Provide the (X, Y) coordinate of the cell's center where the given text is located.  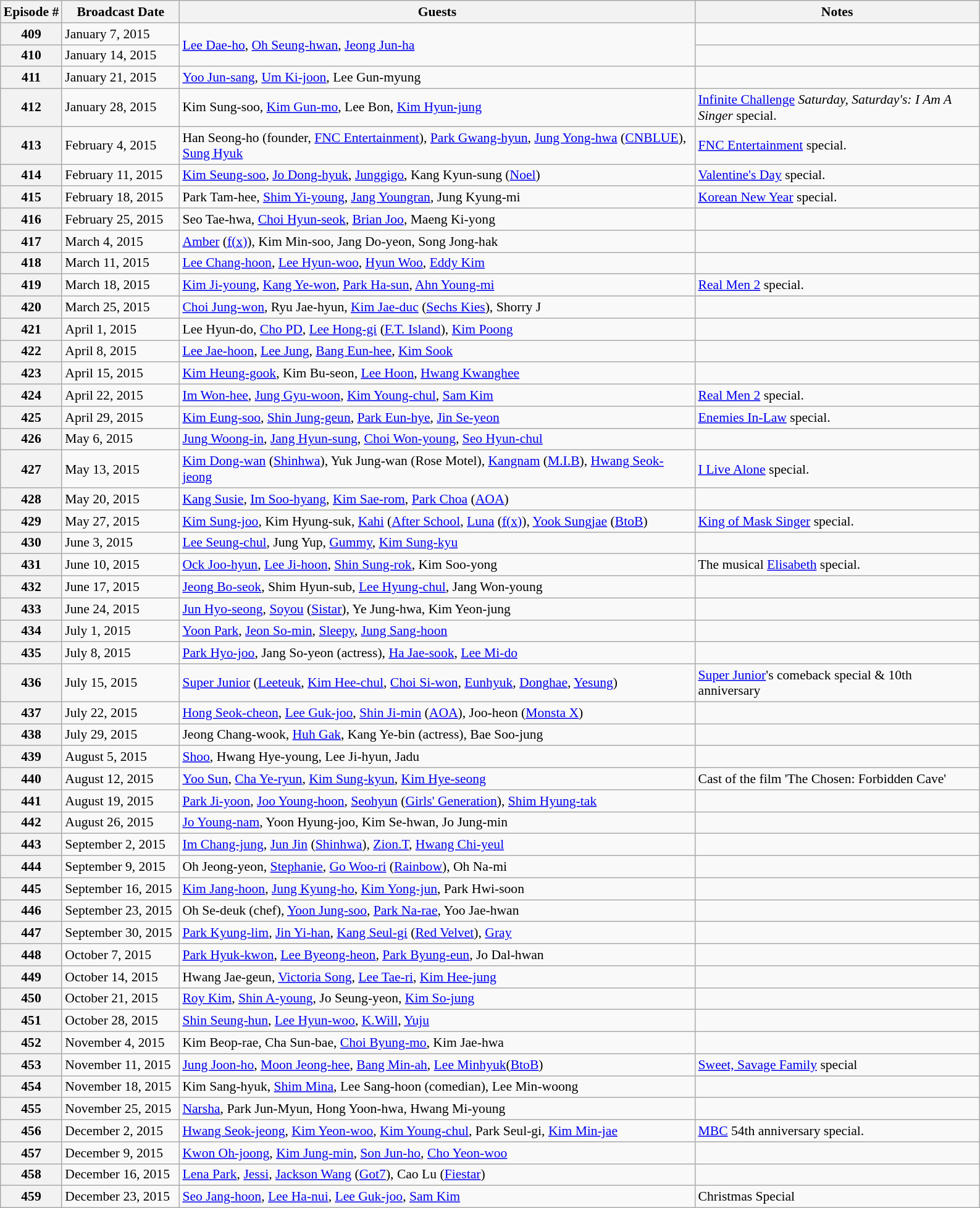
Lee Jae-hoon, Lee Jung, Bang Eun-hee, Kim Sook (437, 351)
436 (31, 683)
Lee Seung-chul, Jung Yup, Gummy, Kim Sung-kyu (437, 543)
July 15, 2015 (120, 683)
442 (31, 823)
MBC 54th anniversary special. (837, 1131)
Cast of the film 'The Chosen: Forbidden Cave' (837, 779)
409 (31, 34)
Episode # (31, 12)
Kim Eung-soo, Shin Jung-geun, Park Eun-hye, Jin Se-yeon (437, 417)
October 21, 2015 (120, 999)
452 (31, 1043)
430 (31, 543)
January 21, 2015 (120, 78)
May 13, 2015 (120, 469)
Kim Sung-joo, Kim Hyung-suk, Kahi (After School, Luna (f(x)), Yook Sungjae (BtoB) (437, 521)
446 (31, 911)
412 (31, 107)
431 (31, 565)
Guests (437, 12)
Lee Hyun-do, Cho PD, Lee Hong-gi (F.T. Island), Kim Poong (437, 329)
April 15, 2015 (120, 374)
January 14, 2015 (120, 56)
Kwon Oh-joong, Kim Jung-min, Son Jun-ho, Cho Yeon-woo (437, 1153)
July 29, 2015 (120, 735)
451 (31, 1021)
Kim Sang-hyuk, Shim Mina, Lee Sang-hoon (comedian), Lee Min-woong (437, 1087)
Jung Woong-in, Jang Hyun-sung, Choi Won-young, Seo Hyun-chul (437, 439)
Im Won-hee, Jung Gyu-woon, Kim Young-chul, Sam Kim (437, 395)
Park Kyung-lim, Jin Yi-han, Kang Seul-gi (Red Velvet), Gray (437, 933)
Jun Hyo-seong, Soyou (Sistar), Ye Jung-hwa, Kim Yeon-jung (437, 609)
Jo Young-nam, Yoon Hyung-joo, Kim Se-hwan, Jo Jung-min (437, 823)
426 (31, 439)
455 (31, 1109)
458 (31, 1175)
441 (31, 801)
Oh Jeong-yeon, Stephanie, Go Woo-ri (Rainbow), Oh Na-mi (437, 867)
June 3, 2015 (120, 543)
March 11, 2015 (120, 263)
April 29, 2015 (120, 417)
439 (31, 757)
October 7, 2015 (120, 955)
428 (31, 499)
March 25, 2015 (120, 308)
November 25, 2015 (120, 1109)
Jung Joon-ho, Moon Jeong-hee, Bang Min-ah, Lee Minhyuk(BtoB) (437, 1065)
November 18, 2015 (120, 1087)
440 (31, 779)
447 (31, 933)
Kim Sung-soo, Kim Gun-mo, Lee Bon, Kim Hyun-jung (437, 107)
August 12, 2015 (120, 779)
418 (31, 263)
Kang Susie, Im Soo-hyang, Kim Sae-rom, Park Choa (AOA) (437, 499)
419 (31, 285)
437 (31, 713)
April 8, 2015 (120, 351)
Hwang Jae-geun, Victoria Song, Lee Tae-ri, Kim Hee-jung (437, 977)
434 (31, 631)
Park Hyo-joo, Jang So-yeon (actress), Ha Jae-sook, Lee Mi-do (437, 653)
June 24, 2015 (120, 609)
433 (31, 609)
King of Mask Singer special. (837, 521)
Jeong Bo-seok, Shim Hyun-sub, Lee Hyung-chul, Jang Won-young (437, 587)
Valentine's Day special. (837, 175)
Kim Heung-gook, Kim Bu-seon, Lee Hoon, Hwang Kwanghee (437, 374)
April 1, 2015 (120, 329)
454 (31, 1087)
February 25, 2015 (120, 219)
September 30, 2015 (120, 933)
Choi Jung-won, Ryu Jae-hyun, Kim Jae-duc (Sechs Kies), Shorry J (437, 308)
September 16, 2015 (120, 889)
July 1, 2015 (120, 631)
Yoo Sun, Cha Ye-ryun, Kim Sung-kyun, Kim Hye-seong (437, 779)
Hwang Seok-jeong, Kim Yeon-woo, Kim Young-chul, Park Seul-gi, Kim Min-jae (437, 1131)
January 28, 2015 (120, 107)
Yoon Park, Jeon So-min, Sleepy, Jung Sang-hoon (437, 631)
Kim Beop-rae, Cha Sun-bae, Choi Byung-mo, Kim Jae-hwa (437, 1043)
Shoo, Hwang Hye-young, Lee Ji-hyun, Jadu (437, 757)
Im Chang-jung, Jun Jin (Shinhwa), Zion.T, Hwang Chi-yeul (437, 845)
Enemies In-Law special. (837, 417)
432 (31, 587)
444 (31, 867)
457 (31, 1153)
Super Junior's comeback special & 10th anniversary (837, 683)
Seo Tae-hwa, Choi Hyun-seok, Brian Joo, Maeng Ki-yong (437, 219)
May 6, 2015 (120, 439)
Oh Se-deuk (chef), Yoon Jung-soo, Park Na-rae, Yoo Jae-hwan (437, 911)
Yoo Jun-sang, Um Ki-joon, Lee Gun-myung (437, 78)
September 9, 2015 (120, 867)
March 18, 2015 (120, 285)
423 (31, 374)
Lee Dae-ho, Oh Seung-hwan, Jeong Jun-ha (437, 44)
415 (31, 198)
November 11, 2015 (120, 1065)
June 10, 2015 (120, 565)
Notes (837, 12)
414 (31, 175)
December 2, 2015 (120, 1131)
429 (31, 521)
Han Seong-ho (founder, FNC Entertainment), Park Gwang-hyun, Jung Yong-hwa (CNBLUE), Sung Hyuk (437, 146)
Park Tam-hee, Shim Yi-young, Jang Youngran, Jung Kyung-mi (437, 198)
Jeong Chang-wook, Huh Gak, Kang Ye-bin (actress), Bae Soo-jung (437, 735)
December 23, 2015 (120, 1197)
453 (31, 1065)
438 (31, 735)
425 (31, 417)
450 (31, 999)
Lee Chang-hoon, Lee Hyun-woo, Hyun Woo, Eddy Kim (437, 263)
Park Ji-yoon, Joo Young-hoon, Seohyun (Girls' Generation), Shim Hyung-tak (437, 801)
Seo Jang-hoon, Lee Ha-nui, Lee Guk-joo, Sam Kim (437, 1197)
August 5, 2015 (120, 757)
410 (31, 56)
July 8, 2015 (120, 653)
421 (31, 329)
427 (31, 469)
The musical Elisabeth special. (837, 565)
February 11, 2015 (120, 175)
I Live Alone special. (837, 469)
September 2, 2015 (120, 845)
April 22, 2015 (120, 395)
Lena Park, Jessi, Jackson Wang (Got7), Cao Lu (Fiestar) (437, 1175)
Kim Dong-wan (Shinhwa), Yuk Jung-wan (Rose Motel), Kangnam (M.I.B), Hwang Seok-jeong (437, 469)
Super Junior (Leeteuk, Kim Hee-chul, Choi Si-won, Eunhyuk, Donghae, Yesung) (437, 683)
December 9, 2015 (120, 1153)
September 23, 2015 (120, 911)
October 14, 2015 (120, 977)
Roy Kim, Shin A-young, Jo Seung-yeon, Kim So-jung (437, 999)
Kim Seung-soo, Jo Dong-hyuk, Junggigo, Kang Kyun-sung (Noel) (437, 175)
May 27, 2015 (120, 521)
Amber (f(x)), Kim Min-soo, Jang Do-yeon, Song Jong-hak (437, 241)
June 17, 2015 (120, 587)
February 4, 2015 (120, 146)
459 (31, 1197)
416 (31, 219)
March 4, 2015 (120, 241)
Sweet, Savage Family special (837, 1065)
435 (31, 653)
February 18, 2015 (120, 198)
Narsha, Park Jun-Myun, Hong Yoon-hwa, Hwang Mi-young (437, 1109)
456 (31, 1131)
445 (31, 889)
July 22, 2015 (120, 713)
Korean New Year special. (837, 198)
August 26, 2015 (120, 823)
Hong Seok-cheon, Lee Guk-joo, Shin Ji-min (AOA), Joo-heon (Monsta X) (437, 713)
422 (31, 351)
443 (31, 845)
448 (31, 955)
411 (31, 78)
Kim Jang-hoon, Jung Kyung-ho, Kim Yong-jun, Park Hwi-soon (437, 889)
420 (31, 308)
Kim Ji-young, Kang Ye-won, Park Ha-sun, Ahn Young-mi (437, 285)
Infinite Challenge Saturday, Saturday's: I Am A Singer special. (837, 107)
Broadcast Date (120, 12)
December 16, 2015 (120, 1175)
August 19, 2015 (120, 801)
November 4, 2015 (120, 1043)
417 (31, 241)
424 (31, 395)
FNC Entertainment special. (837, 146)
October 28, 2015 (120, 1021)
413 (31, 146)
Ock Joo-hyun, Lee Ji-hoon, Shin Sung-rok, Kim Soo-yong (437, 565)
Shin Seung-hun, Lee Hyun-woo, K.Will, Yuju (437, 1021)
449 (31, 977)
January 7, 2015 (120, 34)
May 20, 2015 (120, 499)
Christmas Special (837, 1197)
Park Hyuk-kwon, Lee Byeong-heon, Park Byung-eun, Jo Dal-hwan (437, 955)
